Detect which cell encompasses the target text, then output its [x, y] center coordinate. 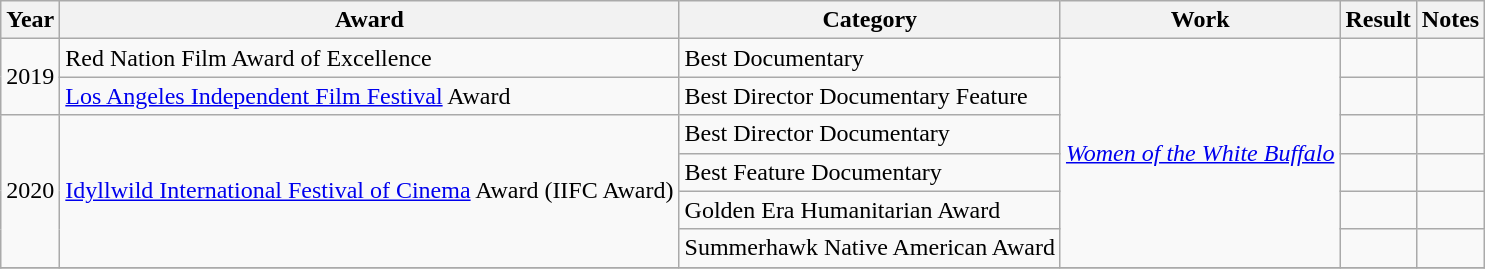
Year [30, 20]
Best Director Documentary Feature [870, 96]
Red Nation Film Award of Excellence [370, 58]
Best Feature Documentary [870, 172]
Women of the White Buffalo [1200, 153]
Notes [1450, 20]
Best Director Documentary [870, 134]
Award [370, 20]
Summerhawk Native American Award [870, 248]
Work [1200, 20]
Golden Era Humanitarian Award [870, 210]
2019 [30, 77]
Result [1378, 20]
Best Documentary [870, 58]
2020 [30, 191]
Los Angeles Independent Film Festival Award [370, 96]
Idyllwild International Festival of Cinema Award (IIFC Award) [370, 191]
Category [870, 20]
